From the cell containing the given text, extract its center point as (X, Y) coordinate. 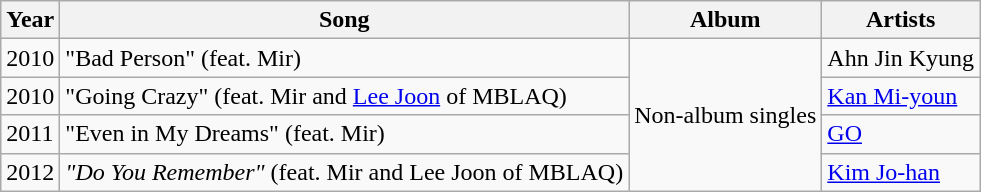
"Bad Person" (feat. Mir) (344, 58)
Kim Jo-han (901, 172)
Non-album singles (726, 115)
GO (901, 134)
2012 (30, 172)
Year (30, 20)
2011 (30, 134)
"Going Crazy" (feat. Mir and Lee Joon of MBLAQ) (344, 96)
Kan Mi-youn (901, 96)
"Do You Remember" (feat. Mir and Lee Joon of MBLAQ) (344, 172)
Album (726, 20)
Ahn Jin Kyung (901, 58)
Artists (901, 20)
"Even in My Dreams" (feat. Mir) (344, 134)
Song (344, 20)
